From the cell containing the given text, extract its center point as [x, y] coordinate. 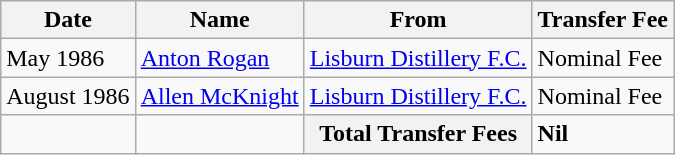
May 1986 [68, 58]
Allen McKnight [220, 96]
Nil [602, 134]
Total Transfer Fees [418, 134]
Date [68, 20]
From [418, 20]
Anton Rogan [220, 58]
Name [220, 20]
Transfer Fee [602, 20]
August 1986 [68, 96]
